Determine the [x, y] coordinate at the center of the cell enclosing the given text.  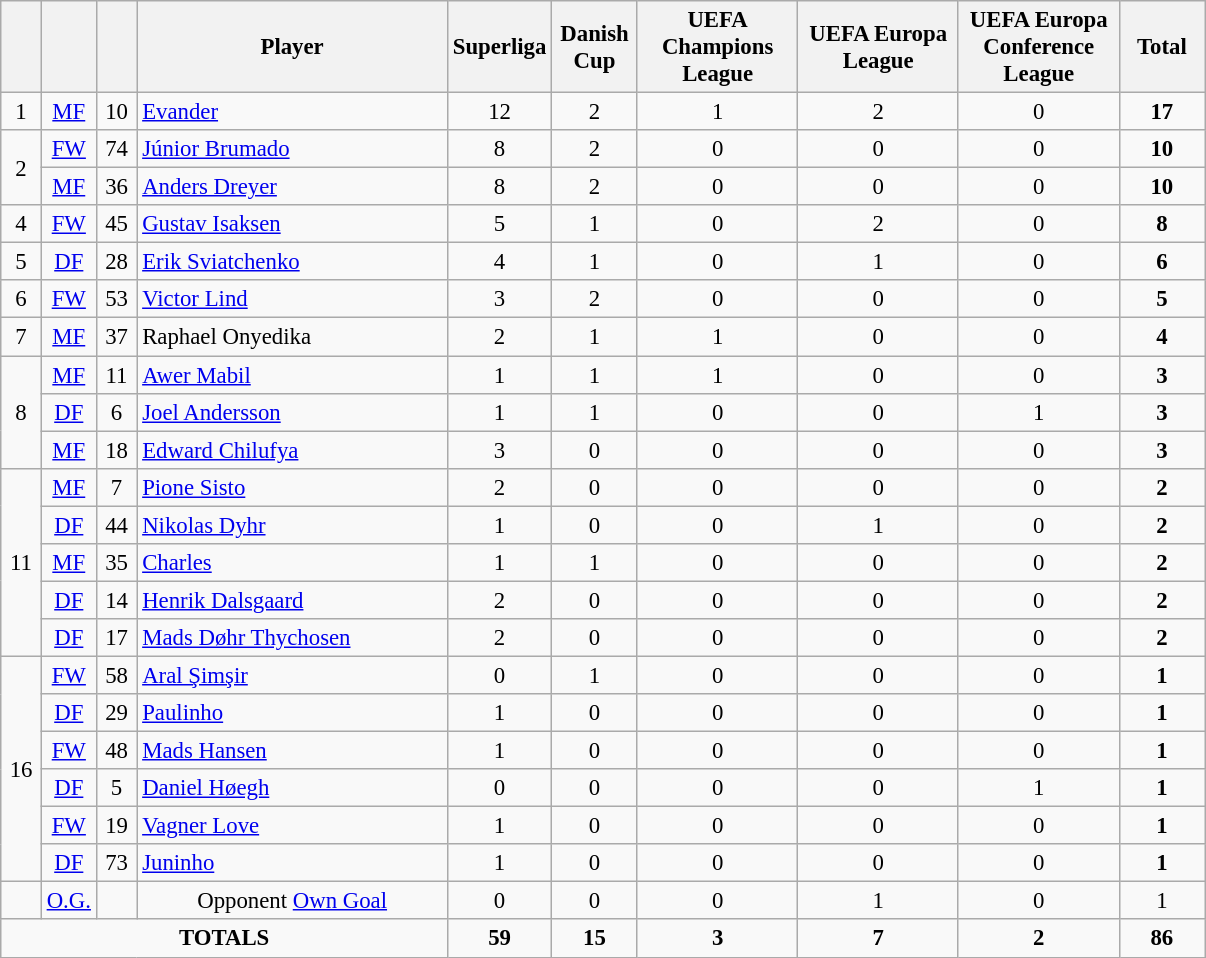
Joel Andersson [292, 412]
Awer Mabil [292, 375]
44 [116, 525]
59 [499, 939]
UEFA Europa Conference League [1038, 47]
Mads Hansen [292, 751]
58 [116, 675]
Nikolas Dyhr [292, 525]
Gustav Isaksen [292, 224]
Charles [292, 563]
Total [1162, 47]
Aral Şimşir [292, 675]
74 [116, 149]
14 [116, 600]
Player [292, 47]
O.G. [68, 901]
18 [116, 450]
Opponent Own Goal [292, 901]
Pione Sisto [292, 487]
UEFA Europa League [878, 47]
UEFA Champions League [718, 47]
12 [499, 112]
Victor Lind [292, 299]
35 [116, 563]
16 [22, 769]
19 [116, 826]
37 [116, 337]
53 [116, 299]
Danish Cup [595, 47]
Erik Sviatchenko [292, 262]
Superliga [499, 47]
Mads Døhr Thychosen [292, 638]
73 [116, 863]
Júnior Brumado [292, 149]
28 [116, 262]
29 [116, 713]
86 [1162, 939]
15 [595, 939]
Daniel Høegh [292, 788]
Raphael Onyedika [292, 337]
Anders Dreyer [292, 187]
Vagner Love [292, 826]
45 [116, 224]
Paulinho [292, 713]
48 [116, 751]
Edward Chilufya [292, 450]
36 [116, 187]
TOTALS [224, 939]
Henrik Dalsgaard [292, 600]
Evander [292, 112]
Juninho [292, 863]
